Return [X, Y] of the center of cell containing provided text 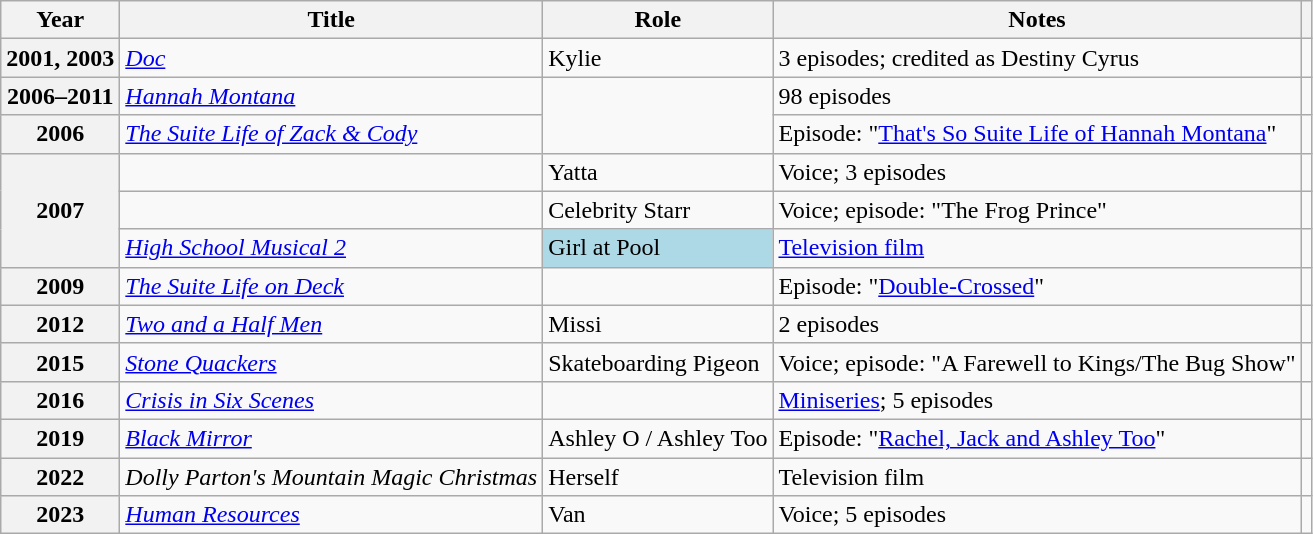
The Suite Life of Zack & Cody [332, 134]
2016 [60, 400]
Ashley O / Ashley Too [658, 438]
Girl at Pool [658, 248]
Dolly Parton's Mountain Magic Christmas [332, 477]
Miniseries; 5 episodes [1037, 400]
Stone Quackers [332, 362]
The Suite Life on Deck [332, 286]
2007 [60, 210]
3 episodes; credited as Destiny Cyrus [1037, 58]
High School Musical 2 [332, 248]
Title [332, 20]
2 episodes [1037, 324]
Missi [658, 324]
Voice; 5 episodes [1037, 515]
Kylie [658, 58]
2019 [60, 438]
98 episodes [1037, 96]
Human Resources [332, 515]
2015 [60, 362]
2012 [60, 324]
Celebrity Starr [658, 210]
Crisis in Six Scenes [332, 400]
2006–2011 [60, 96]
2001, 2003 [60, 58]
Episode: "Double-Crossed" [1037, 286]
Voice; episode: "The Frog Prince" [1037, 210]
Notes [1037, 20]
Episode: "That's So Suite Life of Hannah Montana" [1037, 134]
2022 [60, 477]
Van [658, 515]
Year [60, 20]
2023 [60, 515]
Herself [658, 477]
Episode: "Rachel, Jack and Ashley Too" [1037, 438]
Voice; episode: "A Farewell to Kings/The Bug Show" [1037, 362]
Yatta [658, 172]
Role [658, 20]
2009 [60, 286]
Black Mirror [332, 438]
Hannah Montana [332, 96]
2006 [60, 134]
Voice; 3 episodes [1037, 172]
Doc [332, 58]
Skateboarding Pigeon [658, 362]
Two and a Half Men [332, 324]
